From the cell containing the given text, extract its center point as [X, Y] coordinate. 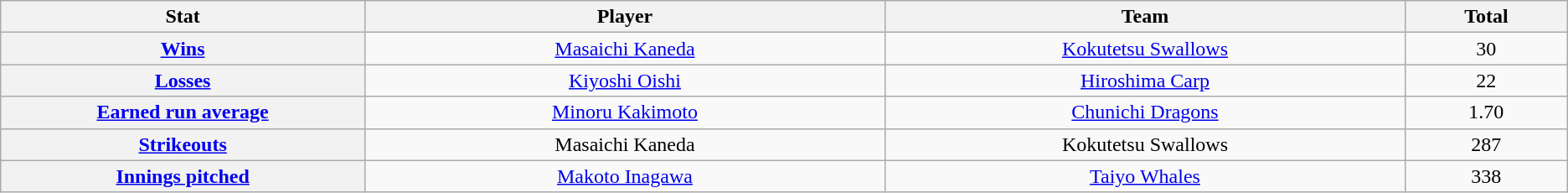
22 [1486, 81]
Earned run average [183, 112]
338 [1486, 176]
Wins [183, 49]
Player [625, 17]
Stat [183, 17]
287 [1486, 144]
Makoto Inagawa [625, 176]
Team [1144, 17]
Innings pitched [183, 176]
Total [1486, 17]
Strikeouts [183, 144]
Taiyo Whales [1144, 176]
Hiroshima Carp [1144, 81]
1.70 [1486, 112]
Losses [183, 81]
Kiyoshi Oishi [625, 81]
Chunichi Dragons [1144, 112]
Minoru Kakimoto [625, 112]
30 [1486, 49]
